For the text-containing cell, return its midpoint in [X, Y] coordinate format. 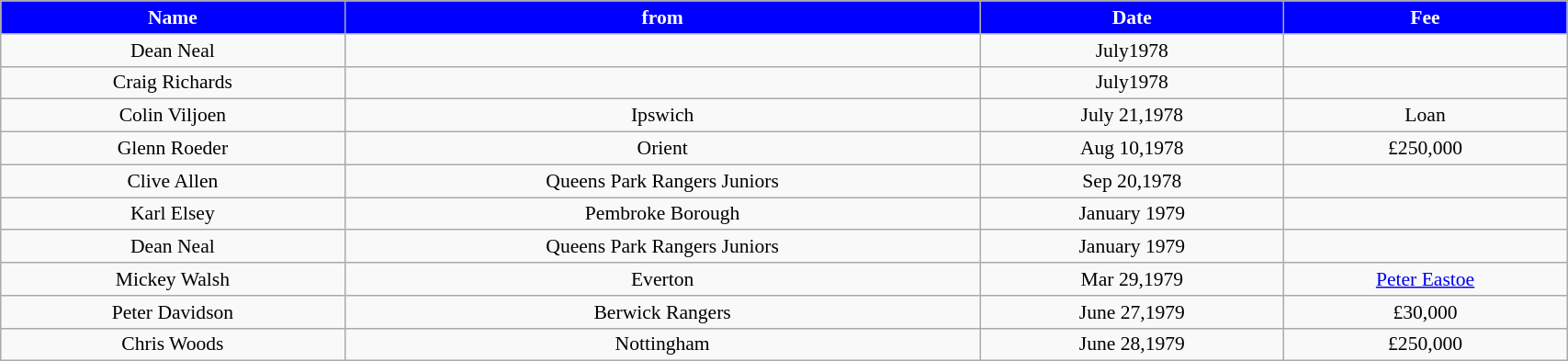
from [662, 17]
June 27,1979 [1132, 312]
Date [1132, 17]
Ipswich [662, 116]
Loan [1425, 116]
Orient [662, 149]
Karl Elsey [173, 214]
£30,000 [1425, 312]
Pembroke Borough [662, 214]
Mar 29,1979 [1132, 279]
Mickey Walsh [173, 279]
July 21,1978 [1132, 116]
Fee [1425, 17]
Nottingham [662, 344]
June 28,1979 [1132, 344]
Name [173, 17]
Everton [662, 279]
Chris Woods [173, 344]
Peter Eastoe [1425, 279]
Craig Richards [173, 83]
Glenn Roeder [173, 149]
Clive Allen [173, 181]
Aug 10,1978 [1132, 149]
Sep 20,1978 [1132, 181]
Peter Davidson [173, 312]
Colin Viljoen [173, 116]
Berwick Rangers [662, 312]
